Capture the cell that displays the provided text and extract its [X, Y] central coordinate. 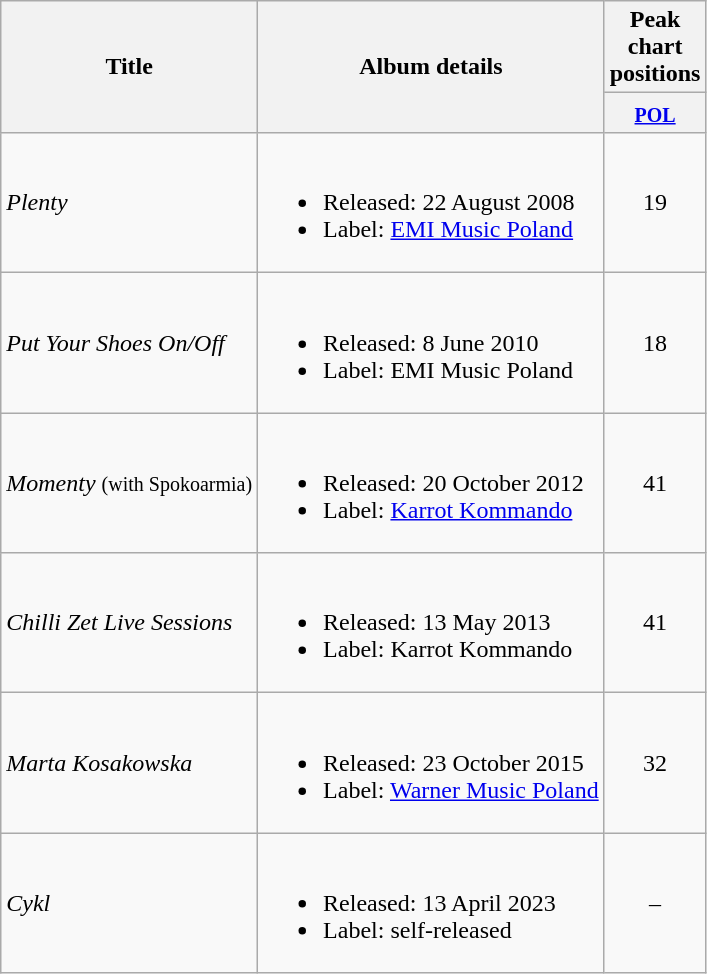
Released: 13 April 2023Label: self-released [432, 903]
19 [655, 203]
Momenty (with Spokoarmia) [130, 483]
Put Your Shoes On/Off [130, 343]
Cykl [130, 903]
POL [655, 113]
Chilli Zet Live Sessions [130, 623]
18 [655, 343]
Released: 8 June 2010Label: EMI Music Poland [432, 343]
Title [130, 67]
Released: 23 October 2015Label: Warner Music Poland [432, 763]
Plenty [130, 203]
Marta Kosakowska [130, 763]
Released: 22 August 2008Label: EMI Music Poland [432, 203]
Released: 13 May 2013Label: Karrot Kommando [432, 623]
Released: 20 October 2012Label: Karrot Kommando [432, 483]
32 [655, 763]
– [655, 903]
Album details [432, 67]
Peak chart positions [655, 47]
